Output the [X, Y] coordinate of the center of the cell containing the given text.  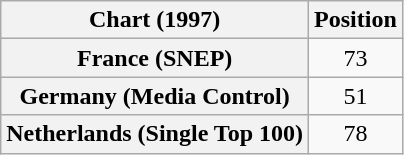
France (SNEP) [155, 58]
Chart (1997) [155, 20]
Position [356, 20]
Netherlands (Single Top 100) [155, 134]
73 [356, 58]
78 [356, 134]
Germany (Media Control) [155, 96]
51 [356, 96]
